Detect which cell encompasses the target text, then output its [X, Y] center coordinate. 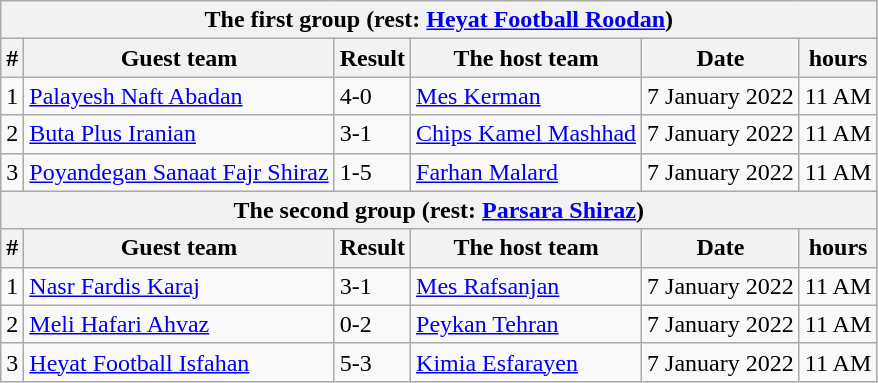
The second group (rest: Parsara Shiraz) [439, 210]
Palayesh Naft Abadan [179, 96]
Chips Kamel Mashhad [526, 134]
The first group (rest: Heyat Football Roodan) [439, 20]
Mes Rafsanjan [526, 286]
Meli Hafari Ahvaz [179, 324]
Mes Kerman [526, 96]
4-0 [372, 96]
1-5 [372, 172]
Heyat Football Isfahan [179, 362]
Farhan Malard [526, 172]
Peykan Tehran [526, 324]
Poyandegan Sanaat Fajr Shiraz [179, 172]
0-2 [372, 324]
Kimia Esfarayen [526, 362]
5-3 [372, 362]
Buta Plus Iranian [179, 134]
Nasr Fardis Karaj [179, 286]
